Output the [x, y] coordinate of the center of the cell containing the given text.  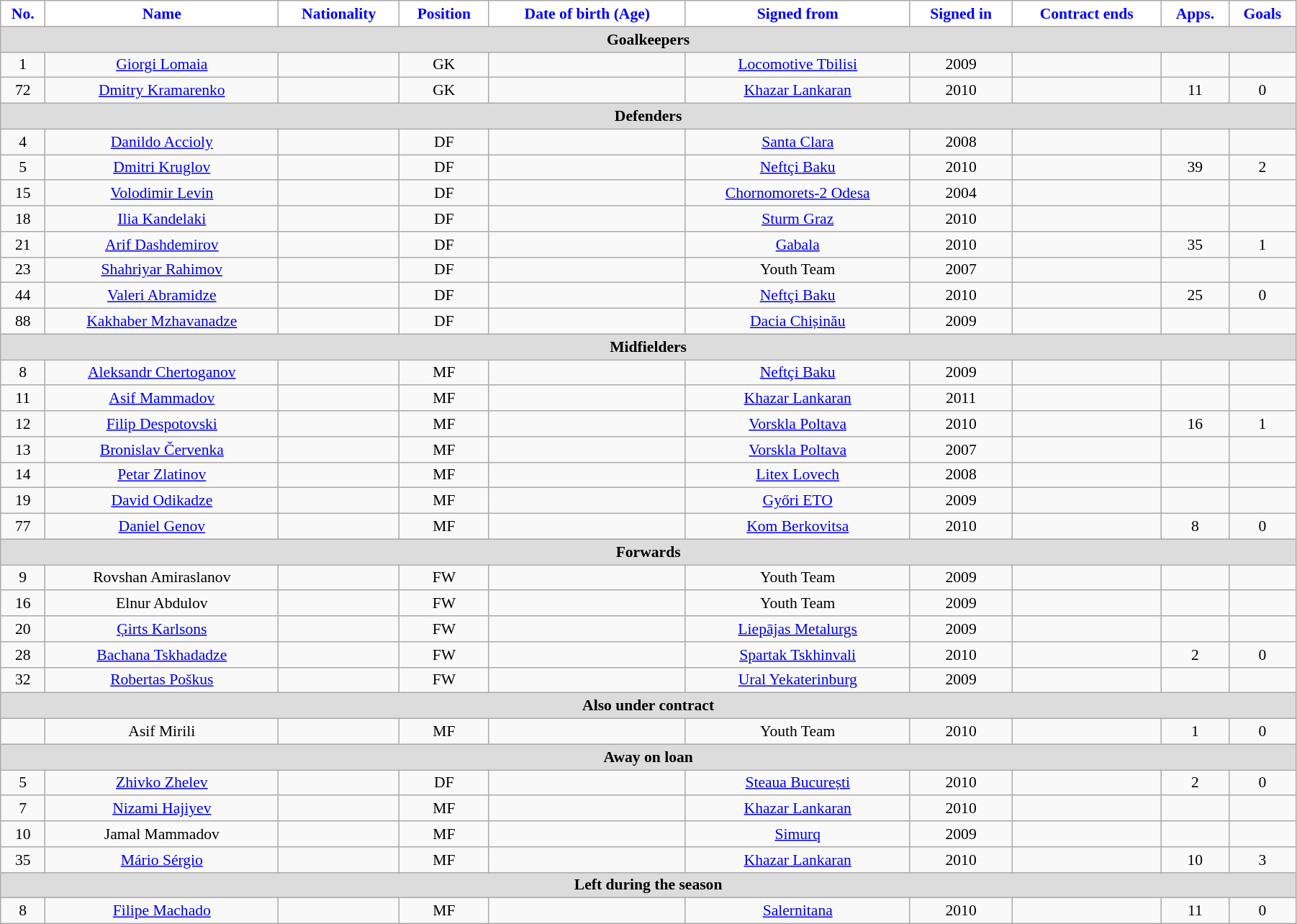
Nizami Hajiyev [162, 809]
Mário Sérgio [162, 860]
3 [1262, 860]
9 [23, 578]
4 [23, 142]
Simurq [797, 834]
Arif Dashdemirov [162, 245]
25 [1195, 296]
Date of birth (Age) [587, 14]
Kakhaber Mzhavanadze [162, 322]
Giorgi Lomaia [162, 65]
Steaua București [797, 783]
14 [23, 475]
Litex Lovech [797, 475]
12 [23, 424]
Filip Despotovski [162, 424]
Bachana Tskhadadze [162, 655]
Danildo Accioly [162, 142]
Petar Zlatinov [162, 475]
Goalkeepers [648, 40]
Apps. [1195, 14]
Chornomorets-2 Odesa [797, 194]
Volodimir Levin [162, 194]
Name [162, 14]
88 [23, 322]
44 [23, 296]
28 [23, 655]
Contract ends [1087, 14]
23 [23, 270]
Ural Yekaterinburg [797, 680]
Zhivko Zhelev [162, 783]
Ģirts Karlsons [162, 629]
7 [23, 809]
Defenders [648, 117]
Aleksandr Chertoganov [162, 373]
2004 [961, 194]
Győri ETO [797, 501]
Midfielders [648, 347]
Daniel Genov [162, 527]
Dmitri Kruglov [162, 168]
Robertas Poškus [162, 680]
13 [23, 450]
Asif Mammadov [162, 399]
Signed in [961, 14]
Valeri Abramidze [162, 296]
Dmitry Kramarenko [162, 91]
77 [23, 527]
Signed from [797, 14]
Also under contract [648, 706]
Liepājas Metalurgs [797, 629]
Elnur Abdulov [162, 604]
Dacia Chișinău [797, 322]
20 [23, 629]
2011 [961, 399]
Nationality [338, 14]
15 [23, 194]
Rovshan Amiraslanov [162, 578]
21 [23, 245]
Bronislav Červenka [162, 450]
Forwards [648, 552]
18 [23, 219]
Sturm Graz [797, 219]
Locomotive Tbilisi [797, 65]
Spartak Tskhinvali [797, 655]
Filipe Machado [162, 911]
Ilia Kandelaki [162, 219]
No. [23, 14]
Shahriyar Rahimov [162, 270]
Jamal Mammadov [162, 834]
David Odikadze [162, 501]
Kom Berkovitsa [797, 527]
Position [443, 14]
Goals [1262, 14]
Left during the season [648, 885]
Asif Mirili [162, 732]
19 [23, 501]
39 [1195, 168]
Santa Clara [797, 142]
Gabala [797, 245]
Salernitana [797, 911]
32 [23, 680]
Away on loan [648, 757]
72 [23, 91]
